From the cell containing the given text, extract its center point as [x, y] coordinate. 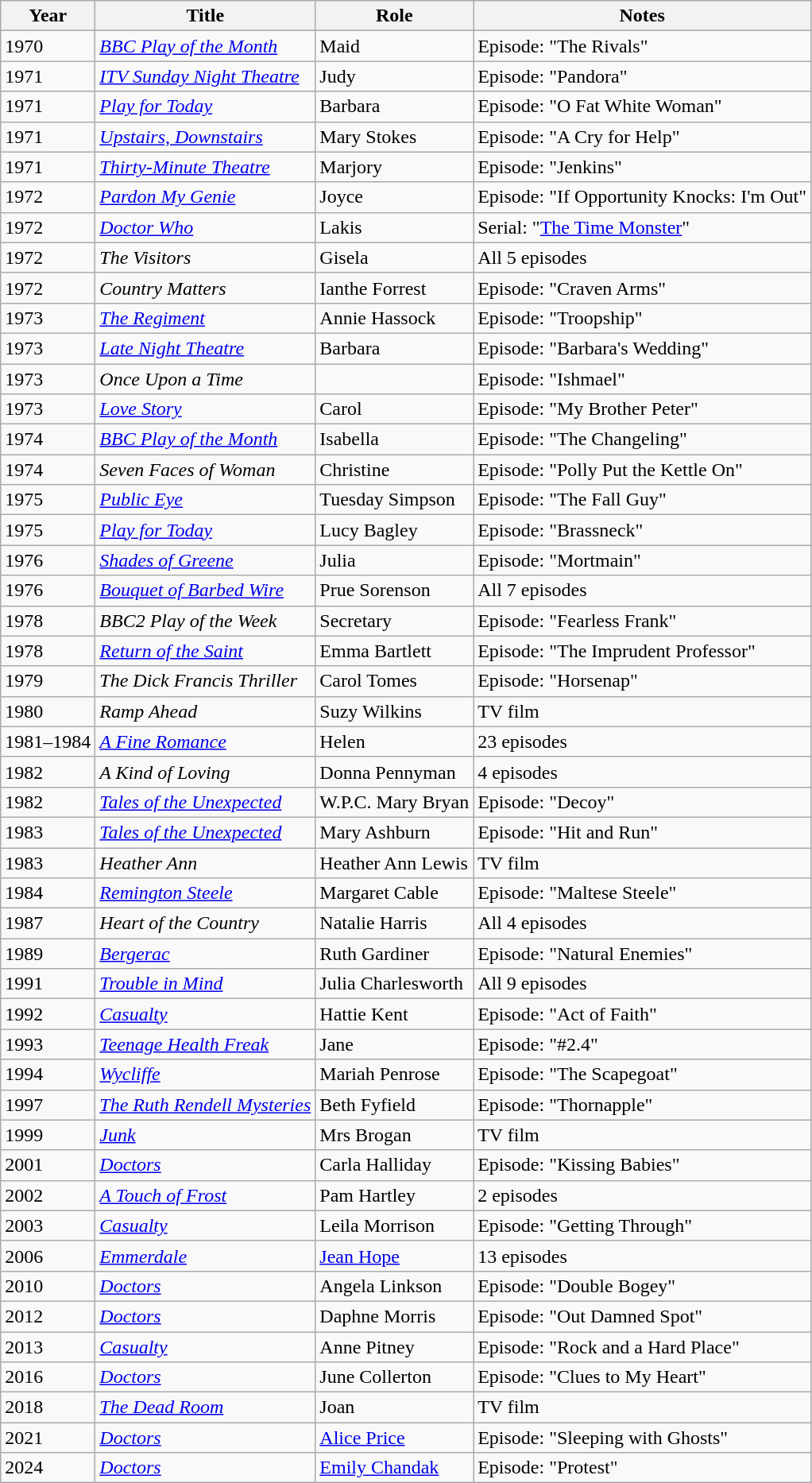
The Regiment [205, 318]
1980 [48, 711]
Episode: "Double Bogey" [642, 1286]
Joan [394, 1407]
Episode: "Troopship" [642, 318]
A Fine Romance [205, 741]
Thirty-Minute Theatre [205, 167]
Episode: "#2.4" [642, 1044]
Maid [394, 46]
Episode: "If Opportunity Knocks: I'm Out" [642, 197]
Episode: "Mortmain" [642, 560]
Helen [394, 741]
Episode: "My Brother Peter" [642, 409]
1987 [48, 923]
Doctor Who [205, 227]
Hattie Kent [394, 1014]
1981–1984 [48, 741]
2002 [48, 1195]
Country Matters [205, 288]
Trouble in Mind [205, 984]
The Ruth Rendell Mysteries [205, 1105]
A Kind of Loving [205, 772]
Late Night Theatre [205, 348]
Emily Chandak [394, 1468]
Episode: "Getting Through" [642, 1226]
Gisela [394, 257]
Episode: "O Fat White Woman" [642, 106]
Episode: "Barbara's Wedding" [642, 348]
Episode: "Protest" [642, 1468]
Julia [394, 560]
Return of the Saint [205, 651]
BBC2 Play of the Week [205, 621]
4 episodes [642, 772]
Episode: "Decoy" [642, 802]
Judy [394, 76]
Leila Morrison [394, 1226]
Carol [394, 409]
1994 [48, 1074]
Episode: "Kissing Babies" [642, 1165]
Heather Ann Lewis [394, 862]
Serial: "The Time Monster" [642, 227]
Beth Fyfield [394, 1105]
Angela Linkson [394, 1286]
Title [205, 16]
Episode: "The Fall Guy" [642, 500]
Joyce [394, 197]
2021 [48, 1438]
Episode: "Rock and a Hard Place" [642, 1347]
Seven Faces of Woman [205, 470]
Role [394, 16]
Episode: "Sleeping with Ghosts" [642, 1438]
Episode: "Thornapple" [642, 1105]
Episode: "Polly Put the Kettle On" [642, 470]
Ianthe Forrest [394, 288]
Episode: "A Cry for Help" [642, 137]
Marjory [394, 167]
1979 [48, 681]
Episode: "Fearless Frank" [642, 621]
2003 [48, 1226]
Love Story [205, 409]
All 4 episodes [642, 923]
Episode: "Horsenap" [642, 681]
Ramp Ahead [205, 711]
Junk [205, 1135]
June Collerton [394, 1377]
Episode: "Act of Faith" [642, 1014]
Prue Sorenson [394, 590]
Alice Price [394, 1438]
Episode: "Brassneck" [642, 530]
2012 [48, 1316]
Secretary [394, 621]
All 7 episodes [642, 590]
Episode: "Ishmael" [642, 379]
Upstairs, Downstairs [205, 137]
Mary Stokes [394, 137]
Emma Bartlett [394, 651]
All 9 episodes [642, 984]
Bouquet of Barbed Wire [205, 590]
Episode: "Hit and Run" [642, 832]
Carla Halliday [394, 1165]
Bergerac [205, 954]
Episode: "The Scapegoat" [642, 1074]
ITV Sunday Night Theatre [205, 76]
Emmerdale [205, 1256]
Julia Charlesworth [394, 984]
Episode: "Natural Enemies" [642, 954]
1993 [48, 1044]
1992 [48, 1014]
1999 [48, 1135]
Christine [394, 470]
Lakis [394, 227]
1970 [48, 46]
All 5 episodes [642, 257]
Notes [642, 16]
Heart of the Country [205, 923]
13 episodes [642, 1256]
A Touch of Frost [205, 1195]
The Dick Francis Thriller [205, 681]
1984 [48, 893]
Lucy Bagley [394, 530]
Remington Steele [205, 893]
Pam Hartley [394, 1195]
Heather Ann [205, 862]
Tuesday Simpson [394, 500]
Episode: "The Rivals" [642, 46]
Ruth Gardiner [394, 954]
Daphne Morris [394, 1316]
Donna Pennyman [394, 772]
Episode: "Pandora" [642, 76]
Mrs Brogan [394, 1135]
2 episodes [642, 1195]
1991 [48, 984]
Mariah Penrose [394, 1074]
Jane [394, 1044]
2010 [48, 1286]
Episode: "Clues to My Heart" [642, 1377]
Teenage Health Freak [205, 1044]
2013 [48, 1347]
Episode: "Out Damned Spot" [642, 1316]
Mary Ashburn [394, 832]
Shades of Greene [205, 560]
Jean Hope [394, 1256]
2001 [48, 1165]
2016 [48, 1377]
2024 [48, 1468]
The Dead Room [205, 1407]
Margaret Cable [394, 893]
Carol Tomes [394, 681]
Isabella [394, 439]
Year [48, 16]
1997 [48, 1105]
1989 [48, 954]
W.P.C. Mary Bryan [394, 802]
2006 [48, 1256]
Pardon My Genie [205, 197]
Episode: "Craven Arms" [642, 288]
Wycliffe [205, 1074]
23 episodes [642, 741]
Once Upon a Time [205, 379]
Anne Pitney [394, 1347]
Episode: "The Imprudent Professor" [642, 651]
Episode: "Jenkins" [642, 167]
2018 [48, 1407]
Annie Hassock [394, 318]
Suzy Wilkins [394, 711]
Public Eye [205, 500]
Natalie Harris [394, 923]
The Visitors [205, 257]
Episode: "Maltese Steele" [642, 893]
Episode: "The Changeling" [642, 439]
